Pinpoint the cell where the given text exists, returning its (X, Y) midpoint coordinate. 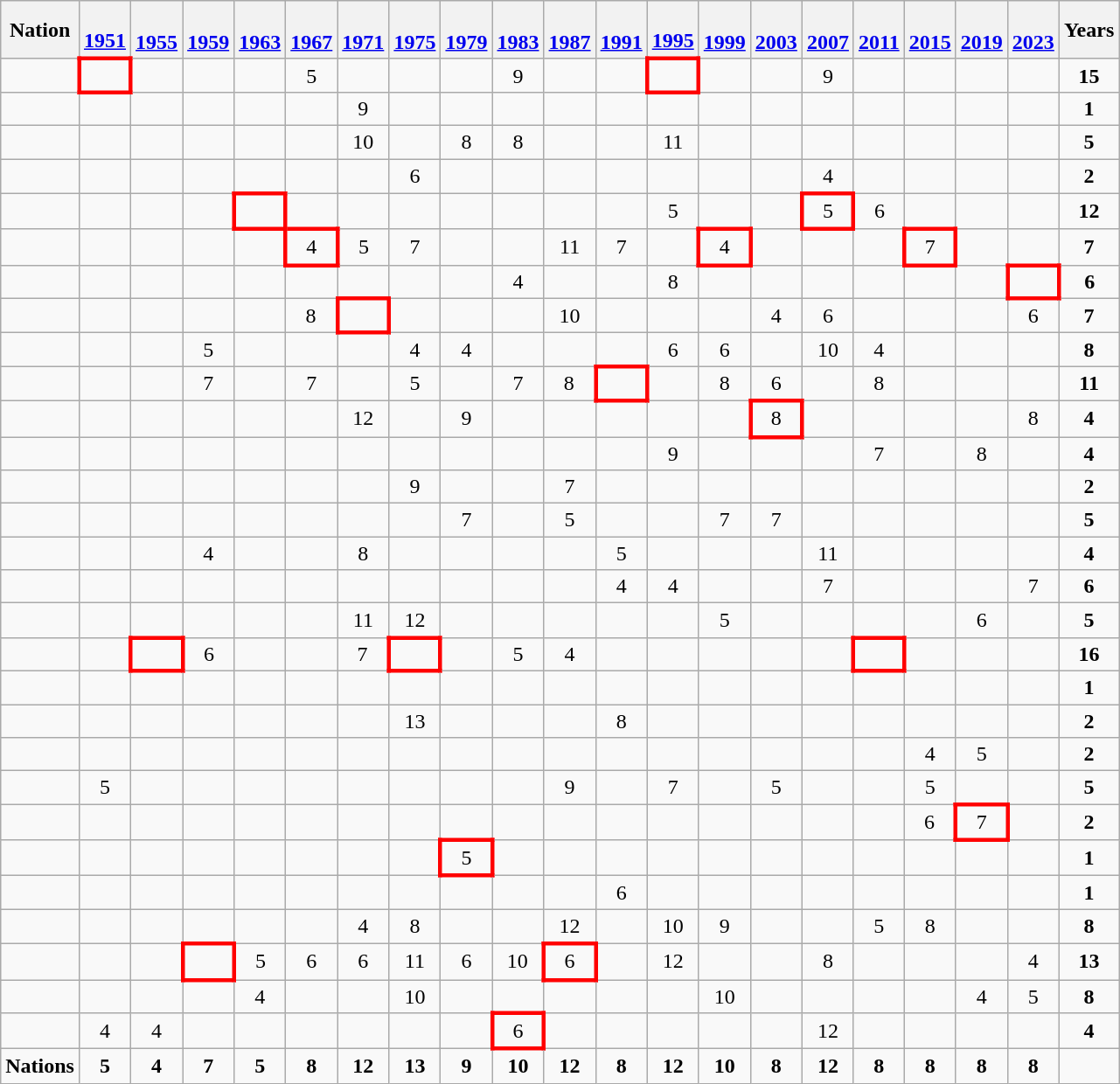
1983 (518, 30)
2019 (981, 30)
1975 (414, 30)
Nations (40, 1067)
1971 (364, 30)
1955 (157, 30)
1979 (467, 30)
Nation (40, 30)
1951 (105, 30)
Years (1089, 30)
1987 (570, 30)
1999 (724, 30)
1967 (311, 30)
2003 (776, 30)
15 (1089, 75)
1991 (621, 30)
1963 (261, 30)
16 (1089, 654)
2023 (1033, 30)
2015 (930, 30)
2007 (827, 30)
2011 (879, 30)
1995 (673, 30)
1959 (208, 30)
